Pinpoint the cell where the given text exists, returning its [X, Y] midpoint coordinate. 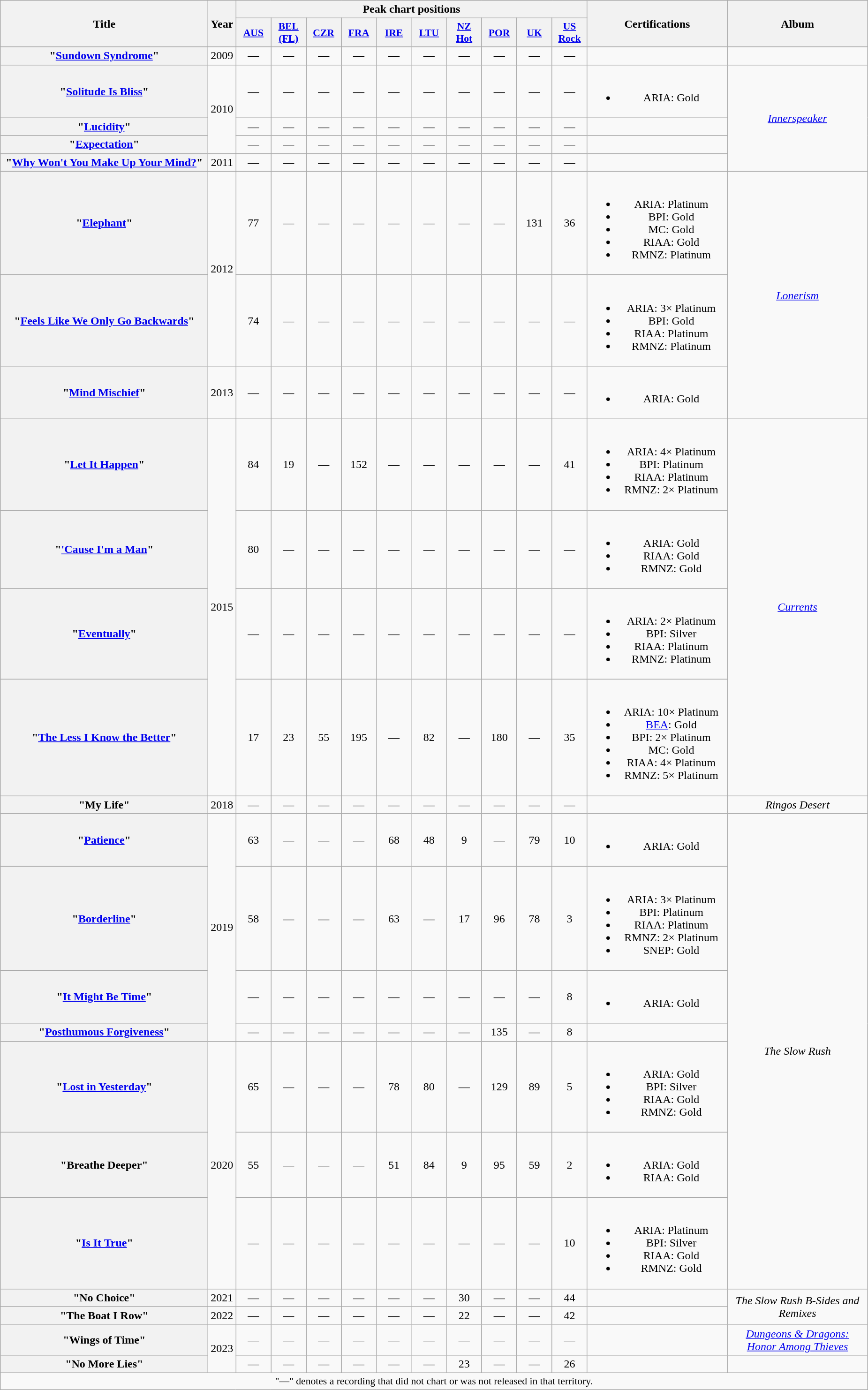
"Feels Like We Only Go Backwards" [104, 320]
131 [535, 223]
"Expectation" [104, 144]
UK [535, 33]
"Is It True" [104, 1243]
5 [569, 1087]
35 [569, 738]
"It Might Be Time" [104, 997]
135 [499, 1032]
"The Boat I Row" [104, 1315]
"My Life" [104, 805]
2019 [222, 928]
26 [569, 1364]
2012 [222, 268]
"Patience" [104, 840]
36 [569, 223]
"'Cause I'm a Man" [104, 550]
The Slow Rush B-Sides and Remixes [797, 1307]
Year [222, 23]
59 [535, 1165]
"Lost in Yesterday" [104, 1087]
2009 [222, 56]
BEL(FL) [289, 33]
19 [289, 464]
"The Less I Know the Better" [104, 738]
77 [253, 223]
ARIA: PlatinumBPI: GoldMC: GoldRIAA: GoldRMNZ: Platinum [657, 223]
Dungeons & Dragons: Honor Among Thieves [797, 1339]
58 [253, 918]
129 [499, 1087]
ARIA: GoldBPI: SilverRIAA: GoldRMNZ: Gold [657, 1087]
Ringos Desert [797, 805]
2011 [222, 162]
41 [569, 464]
2010 [222, 109]
44 [569, 1298]
"Elephant" [104, 223]
2022 [222, 1315]
2015 [222, 607]
Innerspeaker [797, 118]
"Borderline" [104, 918]
89 [535, 1087]
AUS [253, 33]
3 [569, 918]
"Eventually" [104, 634]
ARIA: 3× PlatinumBPI: GoldRIAA: PlatinumRMNZ: Platinum [657, 320]
2020 [222, 1165]
2 [569, 1165]
USRock [569, 33]
"Sundown Syndrome" [104, 56]
"Solitude Is Bliss" [104, 91]
22 [464, 1315]
IRE [394, 33]
ARIA: GoldRIAA: Gold [657, 1165]
30 [464, 1298]
"No Choice" [104, 1298]
65 [253, 1087]
Certifications [657, 23]
68 [394, 840]
48 [429, 840]
ARIA: 10× PlatinumBEA: GoldBPI: 2× PlatinumMC: GoldRIAA: 4× PlatinumRMNZ: 5× Platinum [657, 738]
79 [535, 840]
Currents [797, 607]
Lonerism [797, 295]
"Why Won't You Make Up Your Mind?" [104, 162]
Album [797, 23]
"Wings of Time" [104, 1339]
195 [359, 738]
74 [253, 320]
51 [394, 1165]
"Posthumous Forgiveness" [104, 1032]
"Let It Happen" [104, 464]
152 [359, 464]
LTU [429, 33]
FRA [359, 33]
CZR [324, 33]
Peak chart positions [412, 9]
96 [499, 918]
ARIA: PlatinumBPI: SilverRIAA: GoldRMNZ: Gold [657, 1243]
2021 [222, 1298]
"—" denotes a recording that did not chart or was not released in that territory. [434, 1381]
2013 [222, 392]
ARIA: GoldRIAA: GoldRMNZ: Gold [657, 550]
180 [499, 738]
42 [569, 1315]
"Breathe Deeper" [104, 1165]
95 [499, 1165]
ARIA: 4× PlatinumBPI: PlatinumRIAA: PlatinumRMNZ: 2× Platinum [657, 464]
ARIA: 3× PlatinumBPI: PlatinumRIAA: PlatinumRMNZ: 2× PlatinumSNEP: Gold [657, 918]
NZHot [464, 33]
82 [429, 738]
2018 [222, 805]
2023 [222, 1349]
ARIA: 2× PlatinumBPI: SilverRIAA: PlatinumRMNZ: Platinum [657, 634]
"No More Lies" [104, 1364]
"Lucidity" [104, 127]
The Slow Rush [797, 1051]
POR [499, 33]
"Mind Mischief" [104, 392]
Title [104, 23]
